Detect which cell encompasses the target text, then output its (x, y) center coordinate. 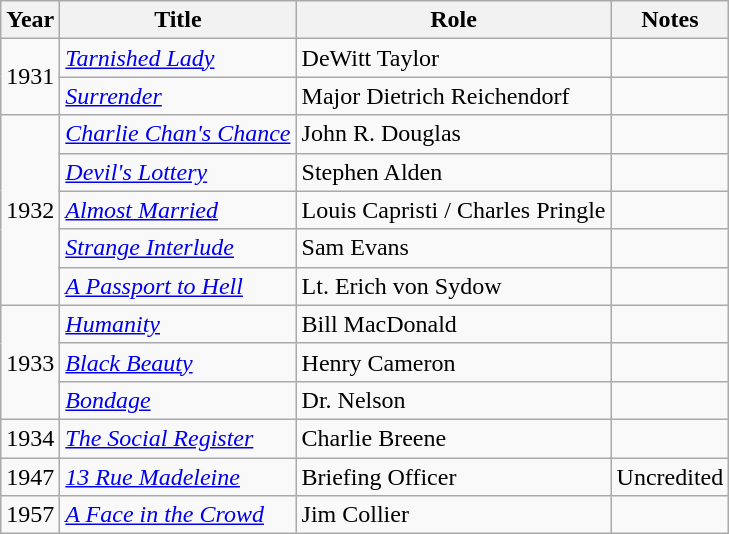
Stephen Alden (454, 172)
Major Dietrich Reichendorf (454, 96)
Title (178, 20)
Uncredited (670, 477)
13 Rue Madeleine (178, 477)
Strange Interlude (178, 248)
A Face in the Crowd (178, 515)
1947 (30, 477)
Bill MacDonald (454, 324)
Briefing Officer (454, 477)
Dr. Nelson (454, 400)
Surrender (178, 96)
Louis Capristi / Charles Pringle (454, 210)
Year (30, 20)
Charlie Chan's Chance (178, 134)
Jim Collier (454, 515)
1931 (30, 77)
A Passport to Hell (178, 286)
Notes (670, 20)
Tarnished Lady (178, 58)
1932 (30, 210)
Bondage (178, 400)
John R. Douglas (454, 134)
Sam Evans (454, 248)
Charlie Breene (454, 438)
1957 (30, 515)
Humanity (178, 324)
Lt. Erich von Sydow (454, 286)
Almost Married (178, 210)
1934 (30, 438)
Henry Cameron (454, 362)
1933 (30, 362)
The Social Register (178, 438)
DeWitt Taylor (454, 58)
Devil's Lottery (178, 172)
Role (454, 20)
Black Beauty (178, 362)
